Find where the given text appears and provide that cell's center as [x, y] coordinate. 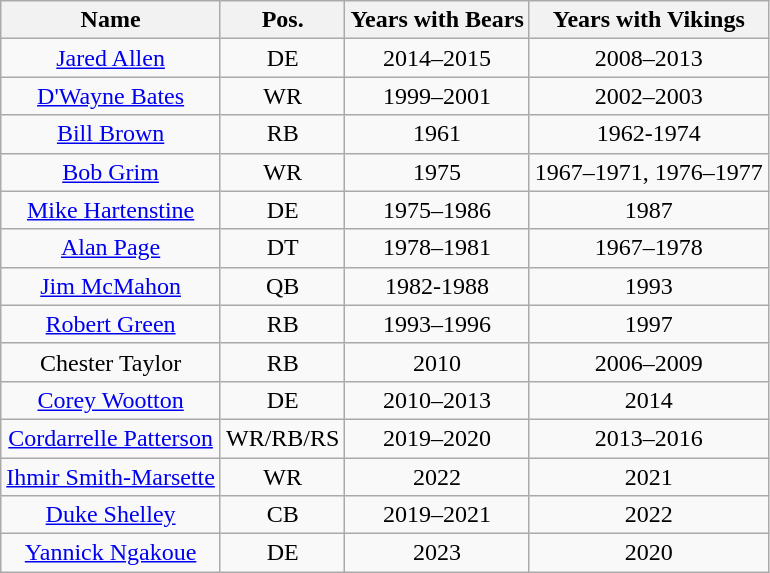
2006–2009 [648, 362]
Duke Shelley [111, 515]
QB [282, 286]
2019–2020 [437, 438]
1975–1986 [437, 210]
2008–2013 [648, 58]
1975 [437, 172]
1987 [648, 210]
1978–1981 [437, 248]
Name [111, 20]
2014 [648, 400]
1999–2001 [437, 96]
2013–2016 [648, 438]
Bob Grim [111, 172]
2020 [648, 553]
Corey Wootton [111, 400]
Chester Taylor [111, 362]
DT [282, 248]
2010–2013 [437, 400]
Jim McMahon [111, 286]
2023 [437, 553]
2002–2003 [648, 96]
Robert Green [111, 324]
2014–2015 [437, 58]
1982-1988 [437, 286]
Alan Page [111, 248]
1962-1974 [648, 134]
1993 [648, 286]
2021 [648, 477]
CB [282, 515]
D'Wayne Bates [111, 96]
2010 [437, 362]
1967–1971, 1976–1977 [648, 172]
2019–2021 [437, 515]
Mike Hartenstine [111, 210]
1967–1978 [648, 248]
Cordarrelle Patterson [111, 438]
1961 [437, 134]
1997 [648, 324]
Years with Vikings [648, 20]
WR/RB/RS [282, 438]
Ihmir Smith-Marsette [111, 477]
Jared Allen [111, 58]
Bill Brown [111, 134]
Yannick Ngakoue [111, 553]
1993–1996 [437, 324]
Pos. [282, 20]
Years with Bears [437, 20]
